Pinpoint the cell where the given text exists, returning its [X, Y] midpoint coordinate. 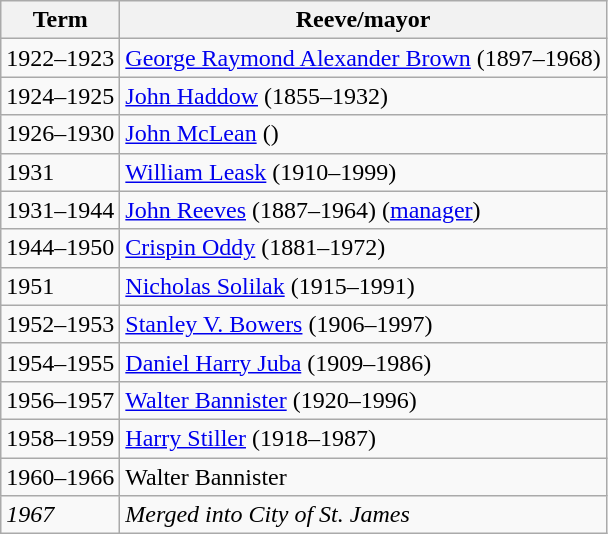
1931–1944 [60, 210]
1952–1953 [60, 324]
Merged into City of St. James [364, 515]
George Raymond Alexander Brown (1897–1968) [364, 58]
William Leask (1910–1999) [364, 172]
Nicholas Solilak (1915–1991) [364, 286]
Reeve/mayor [364, 20]
John Reeves (1887–1964) (manager) [364, 210]
John McLean () [364, 134]
Walter Bannister [364, 477]
1958–1959 [60, 438]
Crispin Oddy (1881–1972) [364, 248]
1926–1930 [60, 134]
1956–1957 [60, 400]
1924–1925 [60, 96]
Harry Stiller (1918–1987) [364, 438]
1922–1923 [60, 58]
1944–1950 [60, 248]
John Haddow (1855–1932) [364, 96]
1954–1955 [60, 362]
1951 [60, 286]
Walter Bannister (1920–1996) [364, 400]
Daniel Harry Juba (1909–1986) [364, 362]
1960–1966 [60, 477]
Stanley V. Bowers (1906–1997) [364, 324]
Term [60, 20]
1931 [60, 172]
1967 [60, 515]
